Output the [X, Y] coordinate of the center of the cell containing the given text.  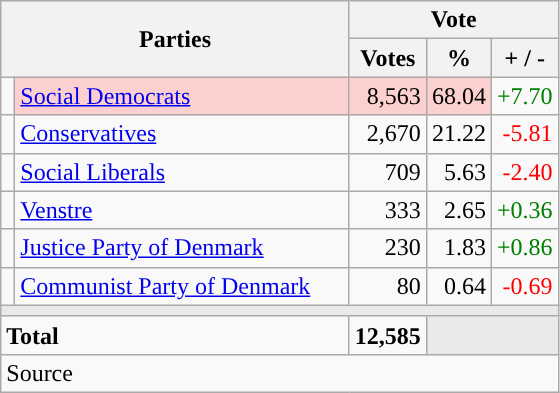
Communist Party of Denmark [182, 286]
Venstre [182, 210]
+ / - [524, 58]
-0.69 [524, 286]
Votes [388, 58]
-5.81 [524, 134]
21.22 [458, 134]
Justice Party of Denmark [182, 248]
Parties [176, 39]
Social Democrats [182, 96]
-2.40 [524, 172]
333 [388, 210]
0.64 [458, 286]
+0.36 [524, 210]
+0.86 [524, 248]
Total [176, 335]
Source [280, 373]
230 [388, 248]
Conservatives [182, 134]
Vote [454, 20]
2.65 [458, 210]
709 [388, 172]
8,563 [388, 96]
80 [388, 286]
12,585 [388, 335]
Social Liberals [182, 172]
1.83 [458, 248]
5.63 [458, 172]
% [458, 58]
+7.70 [524, 96]
2,670 [388, 134]
68.04 [458, 96]
